Return the (X, Y) coordinate for the center point of the cell that contains the specified text.  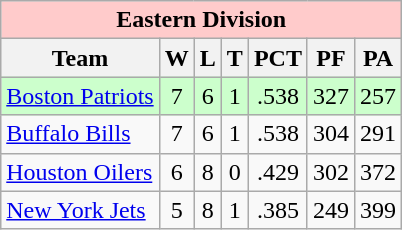
372 (378, 172)
257 (378, 96)
L (208, 58)
399 (378, 210)
249 (330, 210)
327 (330, 96)
Boston Patriots (80, 96)
Houston Oilers (80, 172)
New York Jets (80, 210)
Team (80, 58)
PA (378, 58)
Buffalo Bills (80, 134)
0 (234, 172)
PF (330, 58)
291 (378, 134)
302 (330, 172)
5 (176, 210)
W (176, 58)
.429 (278, 172)
T (234, 58)
.385 (278, 210)
Eastern Division (202, 20)
304 (330, 134)
PCT (278, 58)
